Return (x, y) of the center of cell containing provided text 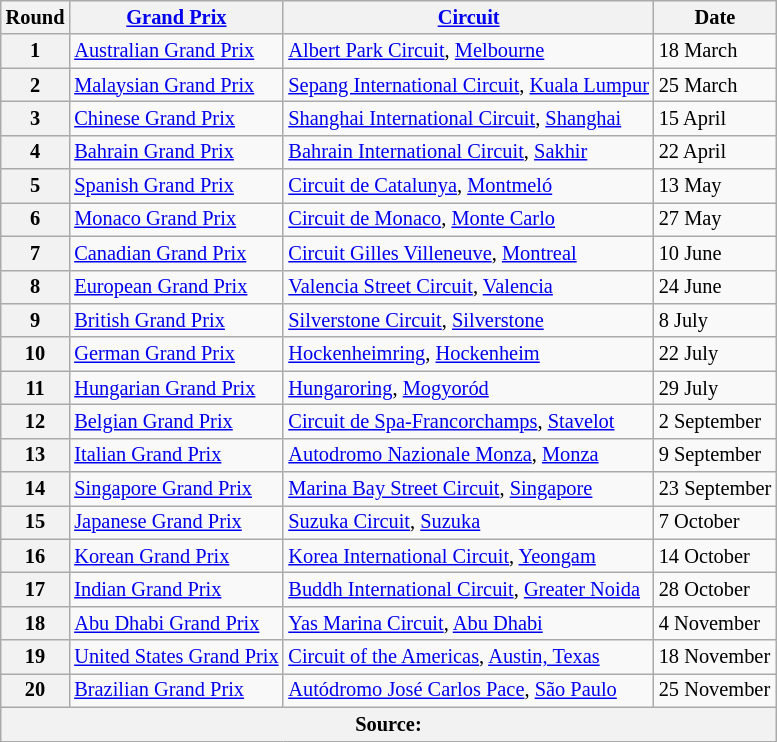
Belgian Grand Prix (176, 421)
11 (36, 388)
28 October (715, 589)
Circuit Gilles Villeneuve, Montreal (468, 253)
Circuit de Spa-Francorchamps, Stavelot (468, 421)
Italian Grand Prix (176, 455)
17 (36, 589)
8 July (715, 320)
German Grand Prix (176, 354)
10 (36, 354)
Circuit of the Americas, Austin, Texas (468, 657)
Autódromo José Carlos Pace, São Paulo (468, 690)
9 (36, 320)
Marina Bay Street Circuit, Singapore (468, 489)
Buddh International Circuit, Greater Noida (468, 589)
Autodromo Nazionale Monza, Monza (468, 455)
Circuit de Monaco, Monte Carlo (468, 219)
Circuit de Catalunya, Montmeló (468, 186)
25 November (715, 690)
12 (36, 421)
23 September (715, 489)
Korea International Circuit, Yeongam (468, 556)
Sepang International Circuit, Kuala Lumpur (468, 85)
Grand Prix (176, 17)
British Grand Prix (176, 320)
Canadian Grand Prix (176, 253)
Shanghai International Circuit, Shanghai (468, 118)
22 July (715, 354)
Round (36, 17)
United States Grand Prix (176, 657)
19 (36, 657)
15 (36, 522)
29 July (715, 388)
6 (36, 219)
20 (36, 690)
18 November (715, 657)
14 October (715, 556)
9 September (715, 455)
Japanese Grand Prix (176, 522)
Valencia Street Circuit, Valencia (468, 287)
18 March (715, 51)
Bahrain Grand Prix (176, 152)
Silverstone Circuit, Silverstone (468, 320)
7 October (715, 522)
Monaco Grand Prix (176, 219)
4 (36, 152)
2 September (715, 421)
European Grand Prix (176, 287)
13 May (715, 186)
3 (36, 118)
Chinese Grand Prix (176, 118)
13 (36, 455)
Circuit (468, 17)
Source: (388, 724)
7 (36, 253)
Hockenheimring, Hockenheim (468, 354)
16 (36, 556)
15 April (715, 118)
10 June (715, 253)
25 March (715, 85)
Suzuka Circuit, Suzuka (468, 522)
4 November (715, 623)
22 April (715, 152)
14 (36, 489)
Malaysian Grand Prix (176, 85)
Singapore Grand Prix (176, 489)
2 (36, 85)
8 (36, 287)
Indian Grand Prix (176, 589)
Korean Grand Prix (176, 556)
Brazilian Grand Prix (176, 690)
5 (36, 186)
Abu Dhabi Grand Prix (176, 623)
Albert Park Circuit, Melbourne (468, 51)
1 (36, 51)
Yas Marina Circuit, Abu Dhabi (468, 623)
Hungarian Grand Prix (176, 388)
18 (36, 623)
Hungaroring, Mogyoród (468, 388)
24 June (715, 287)
Date (715, 17)
27 May (715, 219)
Australian Grand Prix (176, 51)
Bahrain International Circuit, Sakhir (468, 152)
Spanish Grand Prix (176, 186)
